Return the (X, Y) coordinate for the center point of the cell that contains the specified text.  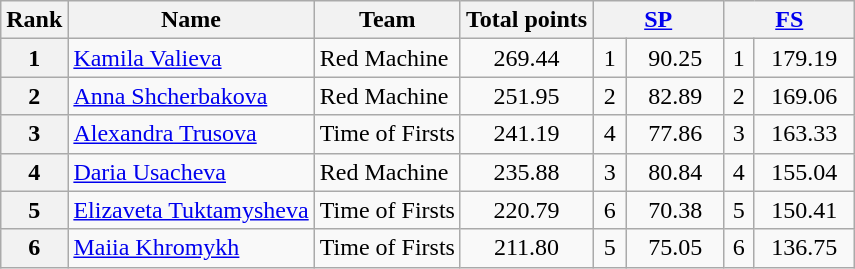
Rank (34, 20)
Total points (526, 20)
155.04 (804, 172)
Name (191, 20)
241.19 (526, 134)
Kamila Valieva (191, 58)
179.19 (804, 58)
220.79 (526, 210)
77.86 (676, 134)
82.89 (676, 96)
150.41 (804, 210)
80.84 (676, 172)
Anna Shcherbakova (191, 96)
Maiia Khromykh (191, 248)
163.33 (804, 134)
169.06 (804, 96)
SP (658, 20)
269.44 (526, 58)
251.95 (526, 96)
235.88 (526, 172)
90.25 (676, 58)
75.05 (676, 248)
Daria Usacheva (191, 172)
Alexandra Trusova (191, 134)
Elizaveta Tuktamysheva (191, 210)
70.38 (676, 210)
136.75 (804, 248)
Team (387, 20)
211.80 (526, 248)
FS (790, 20)
